Find where the given text appears and provide that cell's center as (x, y) coordinate. 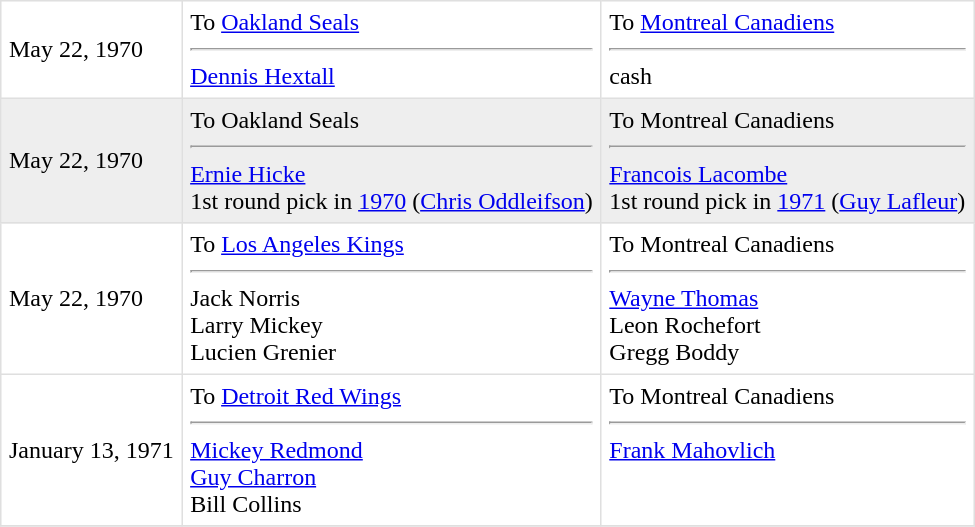
To Montreal Canadiens Wayne ThomasLeon RochefortGregg Boddy (787, 299)
To Oakland Seals Dennis Hextall (392, 50)
To Detroit Red Wings Mickey RedmondGuy CharronBill Collins (392, 450)
To Montreal Canadiens cash (787, 50)
To Oakland Seals Ernie Hicke1st round pick in 1970 (Chris Oddleifson) (392, 160)
January 13, 1971 (92, 450)
To Los Angeles Kings Jack NorrisLarry MickeyLucien Grenier (392, 299)
To Montreal Canadiens Frank Mahovlich (787, 450)
To Montreal Canadiens Francois Lacombe1st round pick in 1971 (Guy Lafleur) (787, 160)
